Locate the cell with the specified text and output its [X, Y] center coordinate. 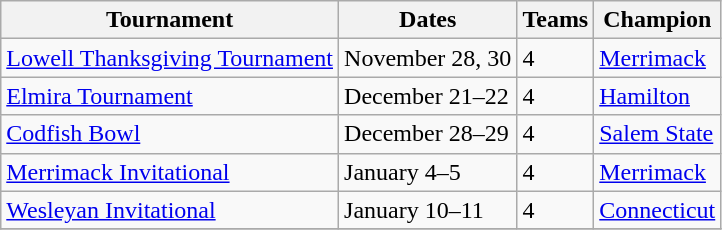
Elmira Tournament [170, 96]
November 28, 30 [428, 58]
Hamilton [658, 96]
Salem State [658, 134]
January 4–5 [428, 172]
January 10–11 [428, 210]
Connecticut [658, 210]
Champion [658, 20]
December 28–29 [428, 134]
Tournament [170, 20]
Codfish Bowl [170, 134]
Dates [428, 20]
Teams [556, 20]
Lowell Thanksgiving Tournament [170, 58]
December 21–22 [428, 96]
Merrimack Invitational [170, 172]
Wesleyan Invitational [170, 210]
